Return the (x, y) coordinate for the center point of the cell that contains the specified text.  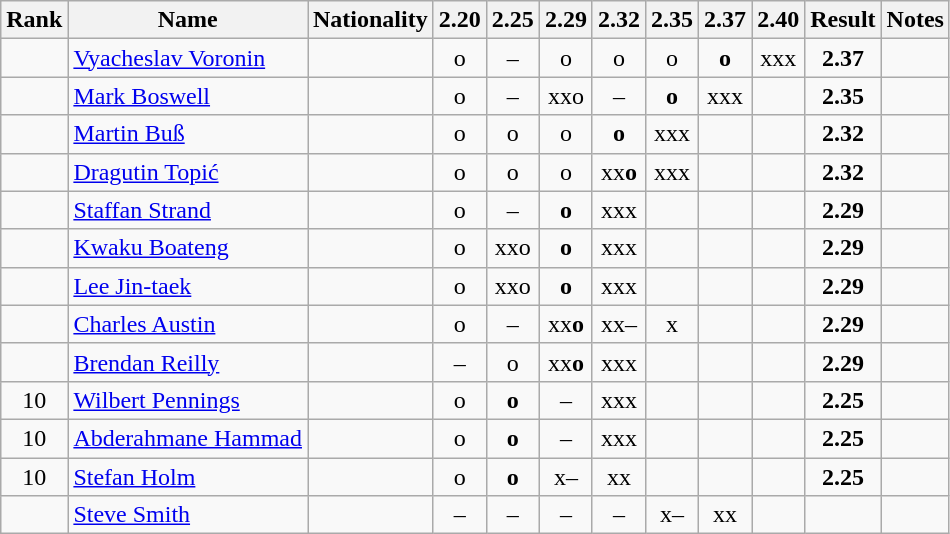
Wilbert Pennings (188, 400)
Mark Boswell (188, 96)
Vyacheslav Voronin (188, 58)
2.20 (460, 20)
Dragutin Topić (188, 172)
Result (843, 20)
Martin Buß (188, 134)
Name (188, 20)
2.40 (778, 20)
x (672, 324)
Staffan Strand (188, 210)
Kwaku Boateng (188, 248)
Abderahmane Hammad (188, 438)
Rank (34, 20)
Lee Jin-taek (188, 286)
Steve Smith (188, 515)
Stefan Holm (188, 477)
Notes (915, 20)
Nationality (371, 20)
Brendan Reilly (188, 362)
Charles Austin (188, 324)
xx– (618, 324)
